Identify which cell holds the provided text, then report its (x, y) central coordinate. 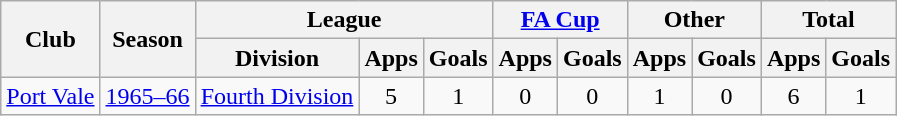
Other (694, 20)
Port Vale (50, 96)
FA Cup (560, 20)
1965–66 (148, 96)
6 (793, 96)
Club (50, 39)
League (344, 20)
Division (277, 58)
Season (148, 39)
Fourth Division (277, 96)
Total (828, 20)
5 (391, 96)
